For the text-containing cell, return its midpoint in [x, y] coordinate format. 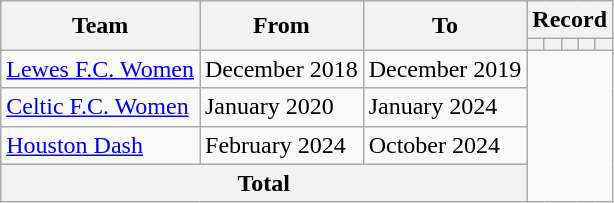
To [445, 26]
February 2024 [282, 145]
From [282, 26]
Total [264, 183]
January 2020 [282, 107]
October 2024 [445, 145]
Record [570, 20]
Houston Dash [100, 145]
December 2019 [445, 69]
December 2018 [282, 69]
Celtic F.C. Women [100, 107]
January 2024 [445, 107]
Lewes F.C. Women [100, 69]
Team [100, 26]
